From the cell containing the given text, extract its center point as (x, y) coordinate. 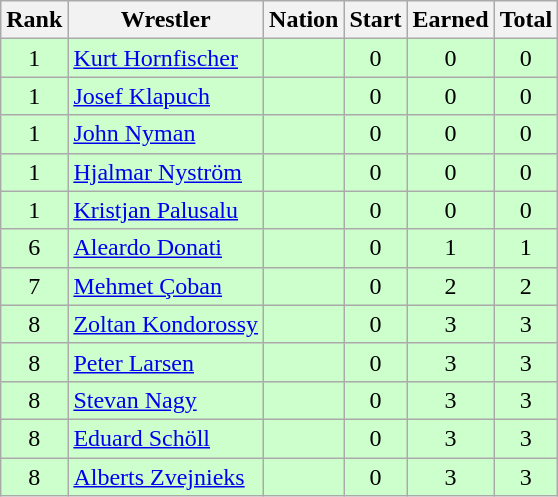
John Nyman (166, 134)
Wrestler (166, 20)
Stevan Nagy (166, 400)
Total (526, 20)
Alberts Zvejnieks (166, 477)
Zoltan Kondorossy (166, 324)
Mehmet Çoban (166, 286)
Josef Klapuch (166, 96)
Eduard Schöll (166, 438)
Peter Larsen (166, 362)
7 (34, 286)
Earned (450, 20)
Nation (304, 20)
Aleardo Donati (166, 248)
Rank (34, 20)
Kristjan Palusalu (166, 210)
Kurt Hornfischer (166, 58)
Hjalmar Nyström (166, 172)
6 (34, 248)
Start (376, 20)
